Identify which cell holds the provided text, then report its (x, y) central coordinate. 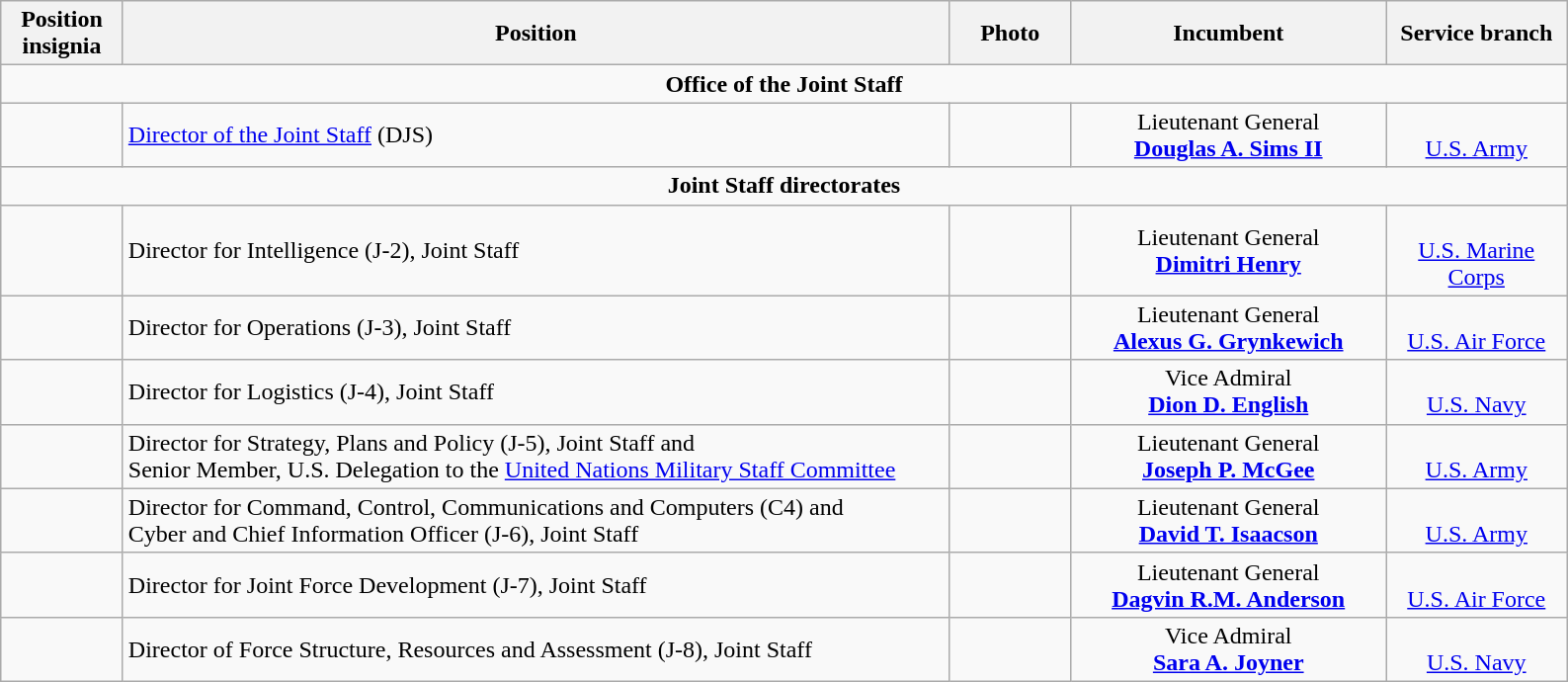
Service branch (1476, 34)
Vice AdmiralDion D. English (1229, 391)
Director of the Joint Staff (DJS) (536, 134)
Director for Joint Force Development (J-7), Joint Staff (536, 585)
Lieutenant General David T. Isaacson (1229, 520)
U.S. Marine Corps (1476, 250)
Lieutenant GeneralAlexus G. Grynkewich (1229, 328)
Position insignia (62, 34)
Photo (1010, 34)
Director for Operations (J-3), Joint Staff (536, 328)
Vice AdmiralSara A. Joyner (1229, 648)
Director for Strategy, Plans and Policy (J-5), Joint Staff andSenior Member, U.S. Delegation to the United Nations Military Staff Committee (536, 457)
Lieutenant GeneralDimitri Henry (1229, 250)
Incumbent (1229, 34)
Director for Command, Control, Communications and Computers (C4) andCyber and Chief Information Officer (J-6), Joint Staff (536, 520)
Lieutenant GeneralDouglas A. Sims II (1229, 134)
Joint Staff directorates (784, 186)
Position (536, 34)
Director for Logistics (J-4), Joint Staff (536, 391)
Lieutenant GeneralDagvin R.M. Anderson (1229, 585)
Office of the Joint Staff (784, 84)
Director of Force Structure, Resources and Assessment (J-8), Joint Staff (536, 648)
Director for Intelligence (J-2), Joint Staff (536, 250)
Lieutenant GeneralJoseph P. McGee (1229, 457)
